Return the (X, Y) coordinate for the center point of the cell that contains the specified text.  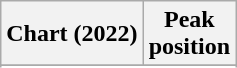
Chart (2022) (72, 34)
Peak position (189, 34)
